Detect which cell encompasses the target text, then output its [X, Y] center coordinate. 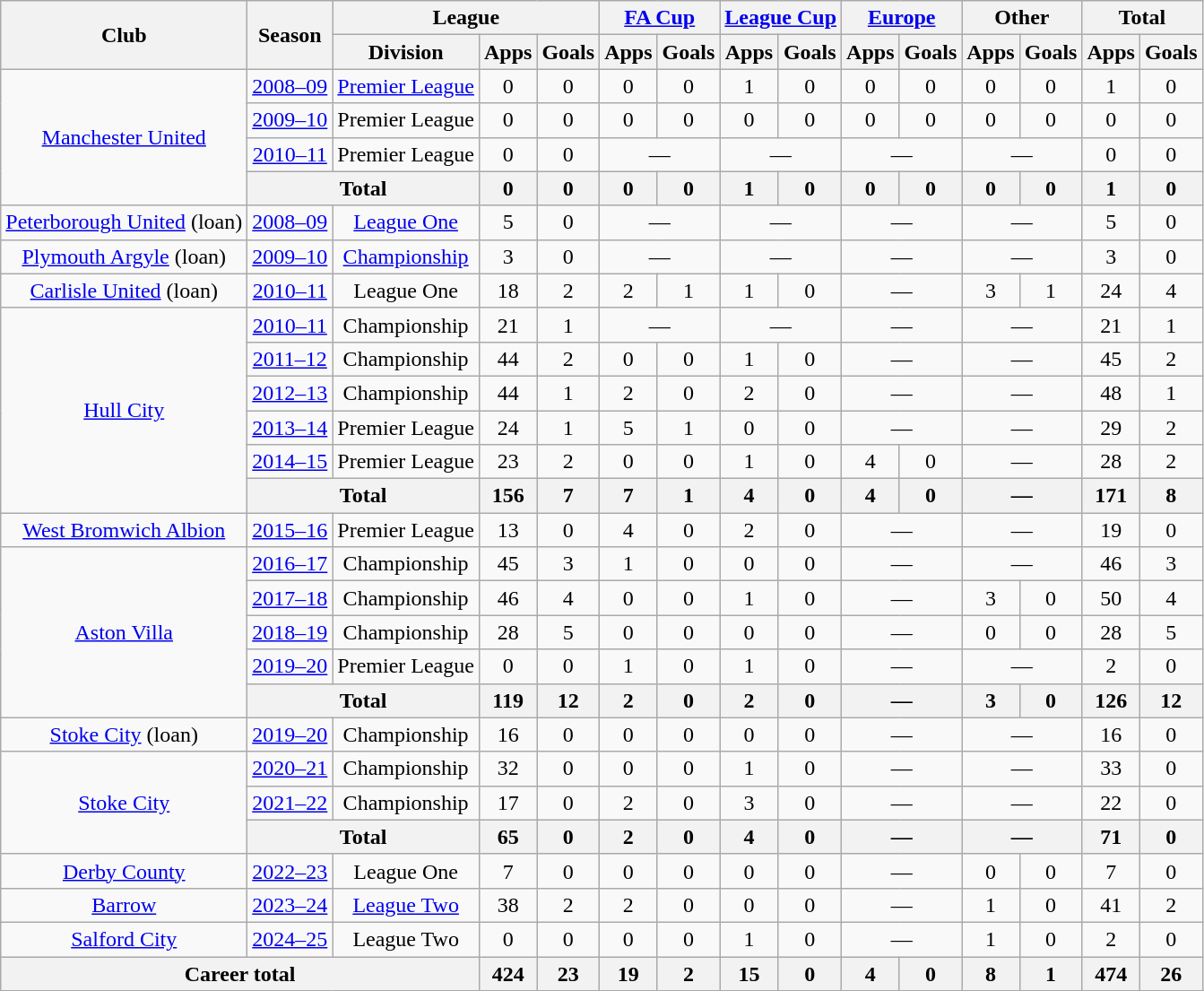
13 [507, 530]
Other [1022, 18]
FA Cup [660, 18]
119 [507, 700]
2023–24 [290, 905]
2011–12 [290, 359]
156 [507, 496]
2014–15 [290, 462]
Club [124, 35]
26 [1171, 973]
126 [1111, 700]
17 [507, 803]
Plymouth Argyle (loan) [124, 256]
Division [406, 52]
Peterborough United (loan) [124, 222]
65 [507, 837]
2013–14 [290, 428]
171 [1111, 496]
2016–17 [290, 564]
29 [1111, 428]
474 [1111, 973]
Stoke City [124, 803]
50 [1111, 598]
424 [507, 973]
33 [1111, 769]
2021–22 [290, 803]
Barrow [124, 905]
League Cup [781, 18]
15 [749, 973]
Career total [240, 973]
2012–13 [290, 393]
2022–23 [290, 871]
West Bromwich Albion [124, 530]
2017–18 [290, 598]
48 [1111, 393]
22 [1111, 803]
2020–21 [290, 769]
Europe [902, 18]
71 [1111, 837]
Season [290, 35]
Derby County [124, 871]
2024–25 [290, 939]
Carlisle United (loan) [124, 291]
41 [1111, 905]
League [466, 18]
Hull City [124, 410]
18 [507, 291]
38 [507, 905]
Manchester United [124, 137]
2018–19 [290, 632]
32 [507, 769]
Salford City [124, 939]
2015–16 [290, 530]
Stoke City (loan) [124, 735]
Aston Villa [124, 632]
